Provide the (x, y) coordinate of the cell's center where the given text is located.  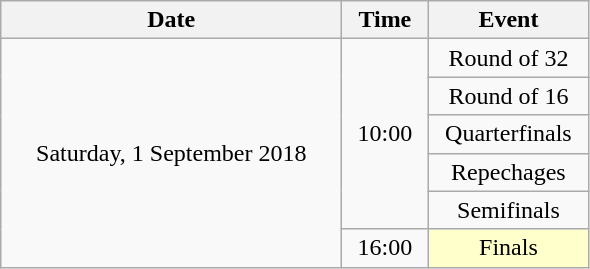
Round of 32 (508, 58)
Repechages (508, 172)
Quarterfinals (508, 134)
Round of 16 (508, 96)
Event (508, 20)
Finals (508, 248)
Time (385, 20)
Saturday, 1 September 2018 (172, 153)
16:00 (385, 248)
10:00 (385, 134)
Date (172, 20)
Semifinals (508, 210)
